Provide the (x, y) coordinate of the cell's center where the given text is located.  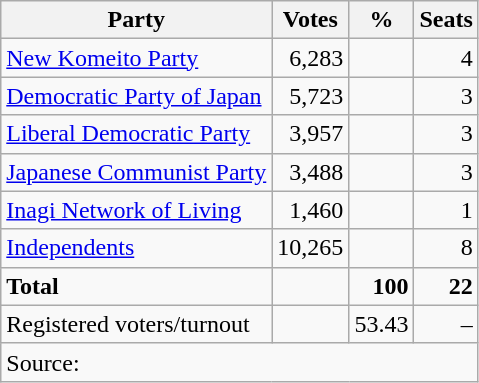
Democratic Party of Japan (136, 96)
Independents (136, 248)
Total (136, 286)
Liberal Democratic Party (136, 134)
Source: (240, 362)
1 (446, 210)
Votes (310, 20)
6,283 (310, 58)
New Komeito Party (136, 58)
1,460 (310, 210)
53.43 (382, 324)
Registered voters/turnout (136, 324)
3,488 (310, 172)
Seats (446, 20)
5,723 (310, 96)
8 (446, 248)
100 (382, 286)
% (382, 20)
Inagi Network of Living (136, 210)
10,265 (310, 248)
3,957 (310, 134)
Japanese Communist Party (136, 172)
Party (136, 20)
4 (446, 58)
22 (446, 286)
– (446, 324)
